Determine the [x, y] coordinate at the center of the cell enclosing the given text.  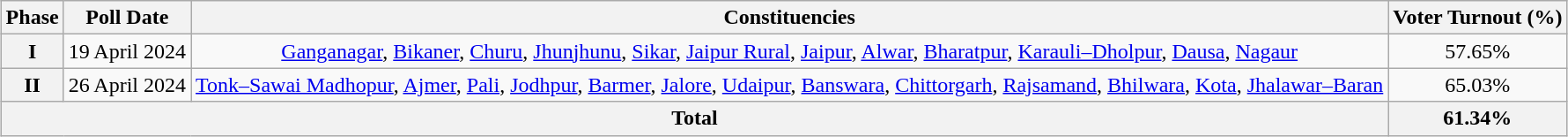
Voter Turnout (%) [1478, 18]
57.65% [1478, 51]
Tonk–Sawai Madhopur, Ajmer, Pali, Jodhpur, Barmer, Jalore, Udaipur, Banswara, Chittorgarh, Rajsamand, Bhilwara, Kota, Jhalawar–Baran [789, 85]
Poll Date [127, 18]
II [32, 85]
I [32, 51]
Total [694, 118]
61.34% [1478, 118]
Ganganagar, Bikaner, Churu, Jhunjhunu, Sikar, Jaipur Rural, Jaipur, Alwar, Bharatpur, Karauli–Dholpur, Dausa, Nagaur [789, 51]
26 April 2024 [127, 85]
65.03% [1478, 85]
Constituencies [789, 18]
Phase [32, 18]
19 April 2024 [127, 51]
